For the text-containing cell, return its midpoint in (x, y) coordinate format. 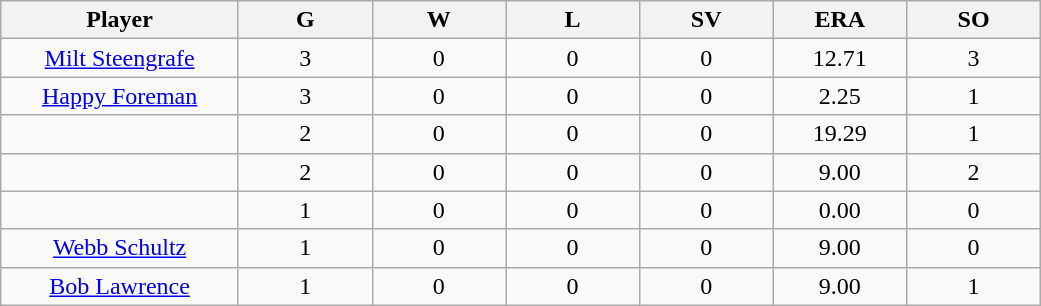
19.29 (840, 134)
Milt Steengrafe (120, 58)
W (439, 20)
Bob Lawrence (120, 286)
Happy Foreman (120, 96)
Player (120, 20)
L (573, 20)
SV (706, 20)
2.25 (840, 96)
ERA (840, 20)
G (305, 20)
Webb Schultz (120, 248)
SO (974, 20)
12.71 (840, 58)
0.00 (840, 210)
